Output the [x, y] coordinate of the center of the cell containing the given text.  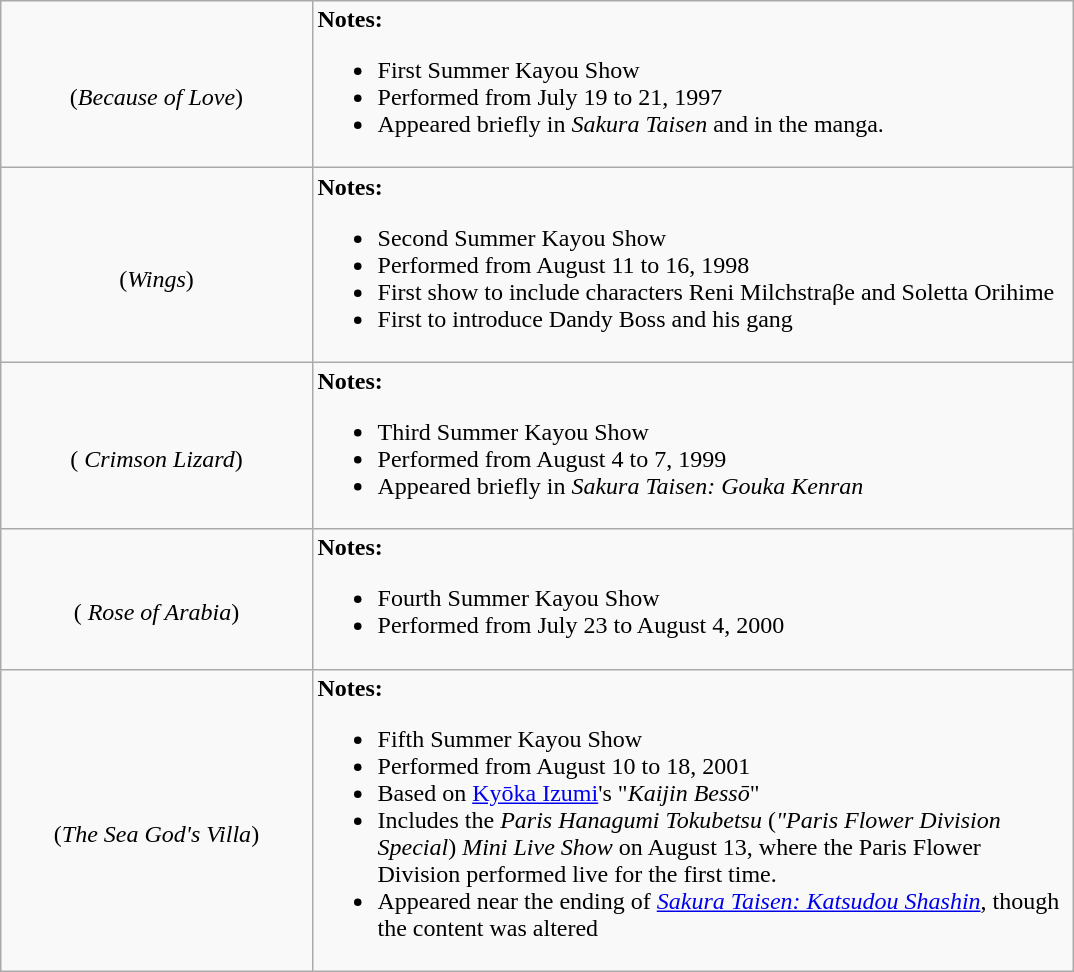
Notes:First Summer Kayou ShowPerformed from July 19 to 21, 1997Appeared briefly in Sakura Taisen and in the manga. [692, 84]
(Wings) [156, 265]
Notes:Third Summer Kayou ShowPerformed from August 4 to 7, 1999Appeared briefly in Sakura Taisen: Gouka Kenran [692, 446]
( Rose of Arabia) [156, 599]
(The Sea God's Villa) [156, 820]
(Because of Love) [156, 84]
( Crimson Lizard) [156, 446]
Notes:Fourth Summer Kayou ShowPerformed from July 23 to August 4, 2000 [692, 599]
